For the text-containing cell, return its midpoint in (x, y) coordinate format. 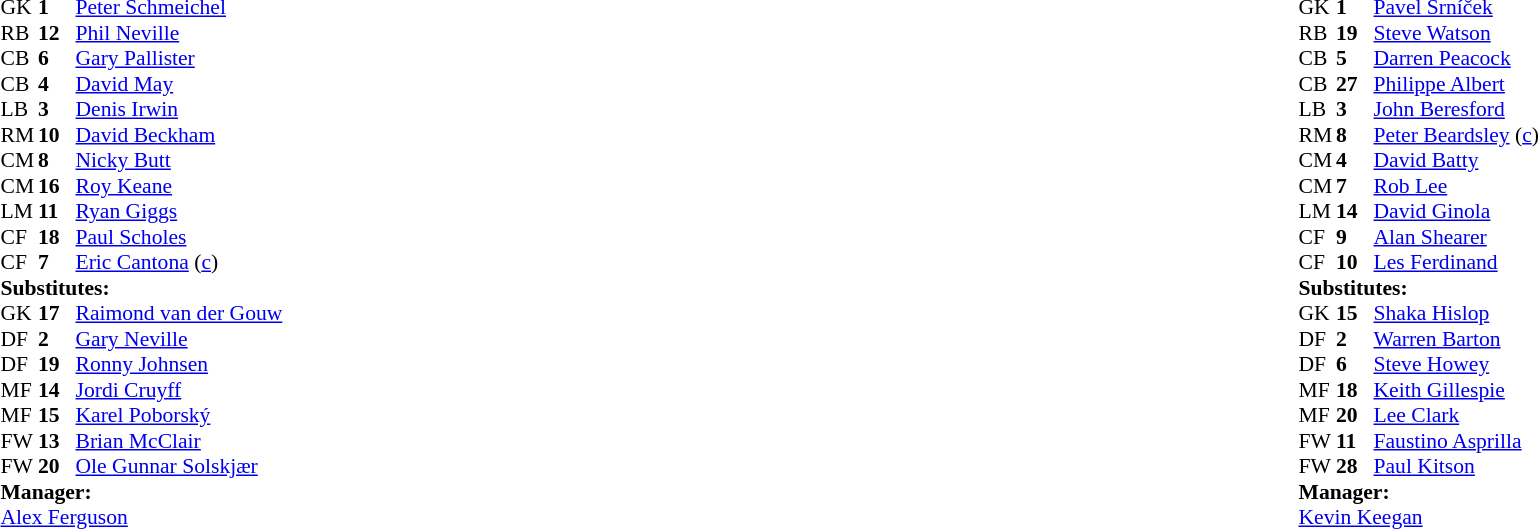
12 (57, 33)
Gary Pallister (180, 59)
Raimond van der Gouw (180, 313)
Eric Cantona (c) (180, 263)
Ronny Johnsen (180, 365)
Ryan Giggs (180, 211)
Denis Irwin (180, 109)
9 (1355, 237)
Phil Neville (180, 33)
Manager: (141, 492)
28 (1355, 467)
Jordi Cruyff (180, 390)
Roy Keane (180, 186)
Brian McClair (180, 441)
13 (57, 441)
Karel Poborský (180, 415)
David Beckham (180, 135)
Gary Neville (180, 339)
17 (57, 313)
Nicky Butt (180, 161)
Paul Scholes (180, 237)
16 (57, 186)
27 (1355, 84)
Substitutes: (141, 288)
5 (1355, 59)
Ole Gunnar Solskjær (180, 467)
David May (180, 84)
